Locate the cell with the specified text and output its [x, y] center coordinate. 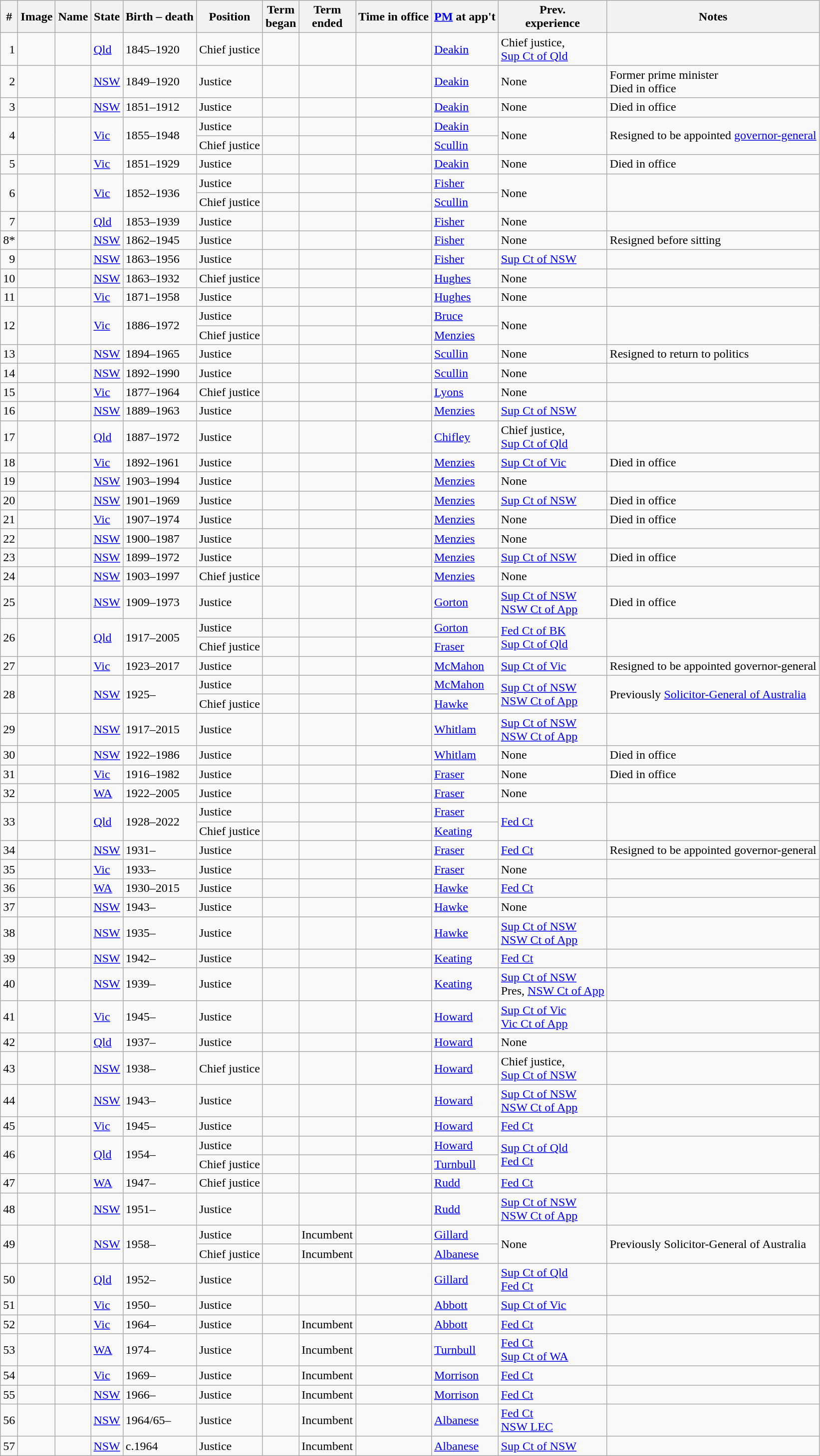
1938– [160, 1068]
25 [9, 602]
1954– [160, 1155]
9 [9, 259]
32 [9, 793]
1871–1958 [160, 297]
13 [9, 354]
1951– [160, 1209]
Position [230, 17]
1966– [160, 1395]
18 [9, 462]
1950– [160, 1305]
1933– [160, 869]
1877–1964 [160, 392]
1899–1972 [160, 557]
20 [9, 500]
19 [9, 481]
23 [9, 557]
Chief justice,Sup Ct of NSW [552, 1068]
1930–2015 [160, 888]
2 [9, 82]
1855–1948 [160, 136]
38 [9, 933]
c.1964 [160, 1446]
Image [37, 17]
Chifley [465, 437]
16 [9, 411]
52 [9, 1324]
1903–1997 [160, 576]
22 [9, 538]
# [9, 17]
4 [9, 136]
1862–1945 [160, 240]
55 [9, 1395]
Sup Ct of NSWPres, NSW Ct of App [552, 985]
1886–1972 [160, 326]
17 [9, 437]
50 [9, 1279]
54 [9, 1376]
1937– [160, 1042]
1889–1963 [160, 411]
Birth – death [160, 17]
1947– [160, 1183]
1923–2017 [160, 666]
37 [9, 907]
27 [9, 666]
Notes [713, 17]
49 [9, 1244]
PM at app't [465, 17]
1939– [160, 985]
34 [9, 850]
Former prime ministerDied in office [713, 82]
28 [9, 694]
1922–1986 [160, 755]
12 [9, 326]
1974– [160, 1350]
1909–1973 [160, 602]
1894–1965 [160, 354]
1903–1994 [160, 481]
1917–2015 [160, 729]
1917–2005 [160, 637]
State [107, 17]
1892–1961 [160, 462]
1916–1982 [160, 774]
1901–1969 [160, 500]
Lyons [465, 392]
Sup Ct of VicVic Ct of App [552, 1017]
11 [9, 297]
Name [73, 17]
1892–1990 [160, 373]
1922–2005 [160, 793]
1952– [160, 1279]
48 [9, 1209]
1851–1912 [160, 107]
10 [9, 278]
41 [9, 1017]
1958– [160, 1244]
1942– [160, 959]
44 [9, 1100]
29 [9, 729]
56 [9, 1421]
Fed CtSup Ct of WA [552, 1350]
1931– [160, 850]
57 [9, 1446]
7 [9, 221]
1907–1974 [160, 519]
3 [9, 107]
Time in office [394, 17]
1964/65– [160, 1421]
8* [9, 240]
1863–1956 [160, 259]
26 [9, 637]
1853–1939 [160, 221]
1928–2022 [160, 822]
1969– [160, 1376]
53 [9, 1350]
6 [9, 193]
14 [9, 373]
35 [9, 869]
1887–1972 [160, 437]
Fed CtNSW LEC [552, 1421]
1863–1932 [160, 278]
47 [9, 1183]
Termended [327, 17]
1925– [160, 694]
40 [9, 985]
Prev. experience [552, 17]
30 [9, 755]
51 [9, 1305]
1852–1936 [160, 193]
Fed Ct of BKSup Ct of Qld [552, 637]
24 [9, 576]
Resigned to return to politics [713, 354]
Termbegan [280, 17]
45 [9, 1126]
Bruce [465, 316]
5 [9, 164]
1900–1987 [160, 538]
1964– [160, 1324]
21 [9, 519]
43 [9, 1068]
33 [9, 822]
1935– [160, 933]
Resigned before sitting [713, 240]
1849–1920 [160, 82]
36 [9, 888]
39 [9, 959]
1851–1929 [160, 164]
1845–1920 [160, 49]
15 [9, 392]
1 [9, 49]
42 [9, 1042]
46 [9, 1155]
31 [9, 774]
